Return (X, Y) of the center of cell containing provided text 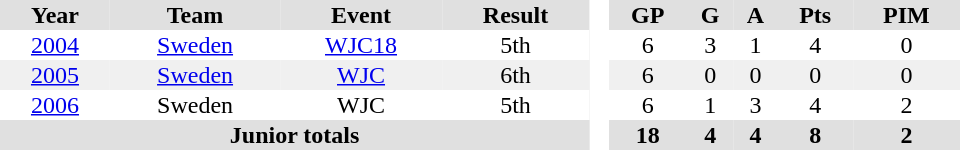
GP (648, 15)
Result (516, 15)
G (710, 15)
Year (55, 15)
Team (195, 15)
A (756, 15)
2004 (55, 45)
8 (814, 135)
Junior totals (294, 135)
2005 (55, 75)
PIM (906, 15)
Pts (814, 15)
6th (516, 75)
WJC18 (361, 45)
18 (648, 135)
2006 (55, 105)
Event (361, 15)
